Find where the given text appears and provide that cell's center as (X, Y) coordinate. 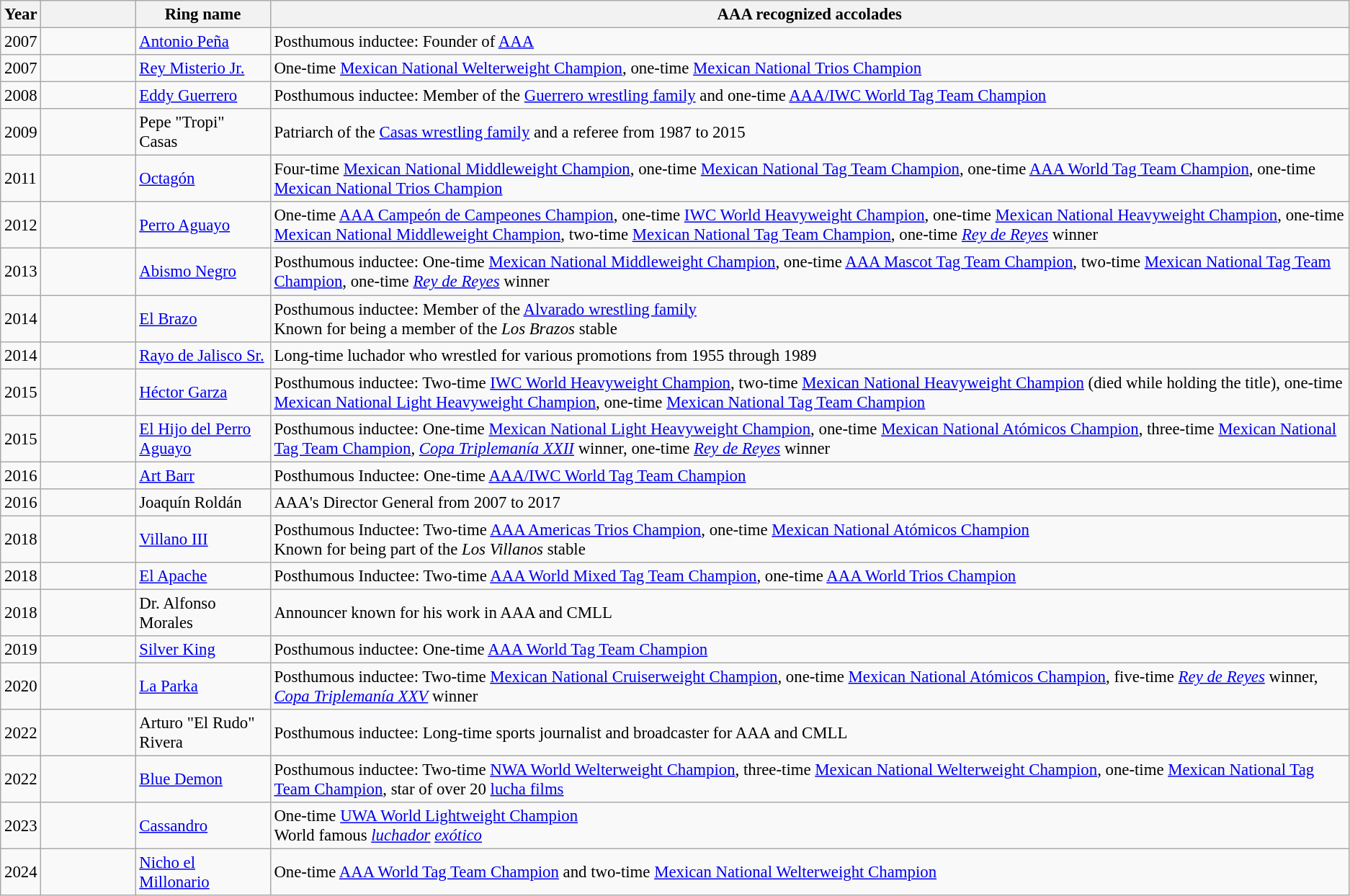
2011 (21, 179)
One-time AAA World Tag Team Champion and two-time Mexican National Welterweight Champion (810, 873)
Héctor Garza (203, 392)
Rayo de Jalisco Sr. (203, 355)
Nicho el Millonario (203, 873)
Posthumous Inductee: Two-time AAA Americas Trios Champion, one-time Mexican National Atómicos ChampionKnown for being part of the Los Villanos stable (810, 539)
Posthumous inductee: One-time AAA World Tag Team Champion (810, 650)
2012 (21, 225)
Octagón (203, 179)
One-time UWA World Lightweight ChampionWorld famous luchador exótico (810, 825)
Arturo "El Rudo" Rivera (203, 733)
Ring name (203, 14)
El Brazo (203, 318)
Pepe "Tropi" Casas (203, 133)
Art Barr (203, 475)
El Hijo del Perro Aguayo (203, 438)
2009 (21, 133)
Perro Aguayo (203, 225)
2023 (21, 825)
2020 (21, 687)
Posthumous inductee: Long-time sports journalist and broadcaster for AAA and CMLL (810, 733)
AAA's Director General from 2007 to 2017 (810, 503)
Rey Misterio Jr. (203, 68)
Posthumous Inductee: Two-time AAA World Mixed Tag Team Champion, one-time AAA World Trios Champion (810, 576)
2019 (21, 650)
One-time Mexican National Welterweight Champion, one-time Mexican National Trios Champion (810, 68)
Abismo Negro (203, 272)
Posthumous inductee: Founder of AAA (810, 42)
Joaquín Roldán (203, 503)
Dr. Alfonso Morales (203, 612)
2008 (21, 96)
La Parka (203, 687)
2013 (21, 272)
Eddy Guerrero (203, 96)
Posthumous inductee: Member of the Guerrero wrestling family and one-time AAA/IWC World Tag Team Champion (810, 96)
Posthumous inductee: Member of the Alvarado wrestling familyKnown for being a member of the Los Brazos stable (810, 318)
Antonio Peña (203, 42)
Announcer known for his work in AAA and CMLL (810, 612)
Patriarch of the Casas wrestling family and a referee from 1987 to 2015 (810, 133)
Cassandro (203, 825)
Year (21, 14)
2024 (21, 873)
Long-time luchador who wrestled for various promotions from 1955 through 1989 (810, 355)
AAA recognized accolades (810, 14)
El Apache (203, 576)
Posthumous Inductee: One-time AAA/IWC World Tag Team Champion (810, 475)
Blue Demon (203, 779)
Villano III (203, 539)
Silver King (203, 650)
